Output the (X, Y) coordinate of the center of the cell containing the given text.  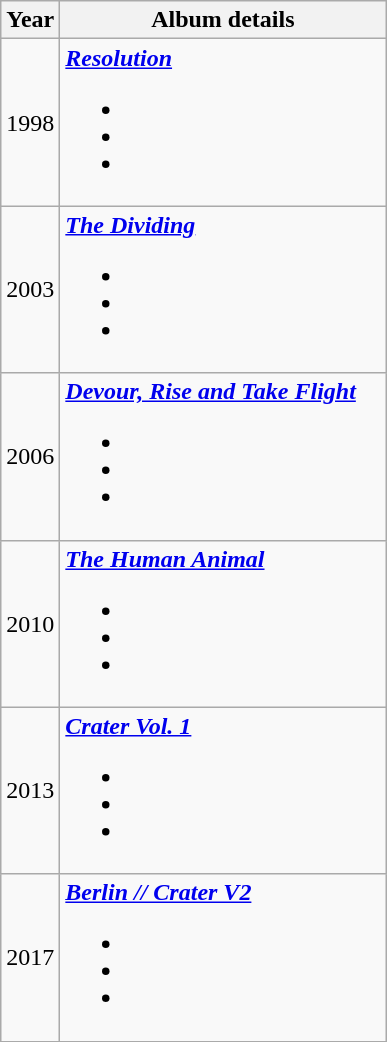
2017 (30, 958)
2013 (30, 790)
The Human Animal (223, 624)
Berlin // Crater V2 (223, 958)
2006 (30, 456)
Devour, Rise and Take Flight (223, 456)
The Dividing (223, 290)
Album details (223, 20)
Year (30, 20)
1998 (30, 122)
Resolution (223, 122)
2010 (30, 624)
Crater Vol. 1 (223, 790)
2003 (30, 290)
